For the text-containing cell, return its midpoint in [X, Y] coordinate format. 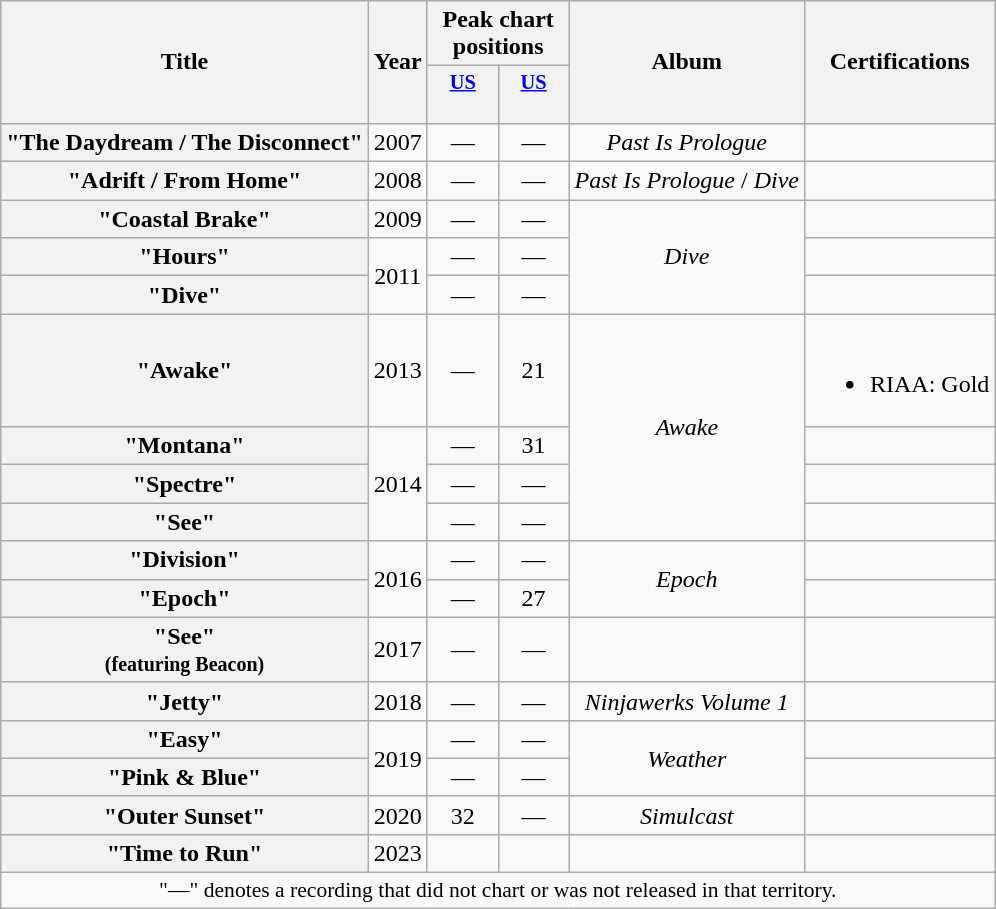
"Adrift / From Home" [185, 181]
2018 [398, 701]
2017 [398, 650]
"Spectre" [185, 484]
2008 [398, 181]
"—" denotes a recording that did not chart or was not released in that territory. [498, 891]
Title [185, 62]
31 [534, 446]
"Time to Run" [185, 853]
"Coastal Brake" [185, 219]
32 [462, 815]
2016 [398, 579]
2020 [398, 815]
"See" [185, 522]
2023 [398, 853]
Weather [686, 758]
"The Daydream / The Disconnect" [185, 142]
"Easy" [185, 739]
27 [534, 598]
21 [534, 370]
"See"(featuring Beacon) [185, 650]
2013 [398, 370]
Year [398, 62]
2014 [398, 484]
"Hours" [185, 257]
Simulcast [686, 815]
2011 [398, 276]
Certifications [899, 62]
Album [686, 62]
2019 [398, 758]
Past Is Prologue [686, 142]
Past Is Prologue / Dive [686, 181]
Ninjawerks Volume 1 [686, 701]
2009 [398, 219]
Awake [686, 428]
2007 [398, 142]
RIAA: Gold [899, 370]
"Montana" [185, 446]
"Pink & Blue" [185, 777]
"Epoch" [185, 598]
"Outer Sunset" [185, 815]
Epoch [686, 579]
"Jetty" [185, 701]
"Dive" [185, 295]
"Awake" [185, 370]
"Division" [185, 560]
Dive [686, 257]
Peak chart positions [498, 34]
